Output the [X, Y] coordinate of the center of the cell containing the given text.  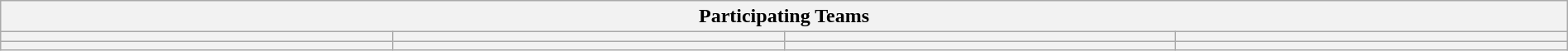
Participating Teams [784, 16]
